Find where the given text appears and provide that cell's center as [X, Y] coordinate. 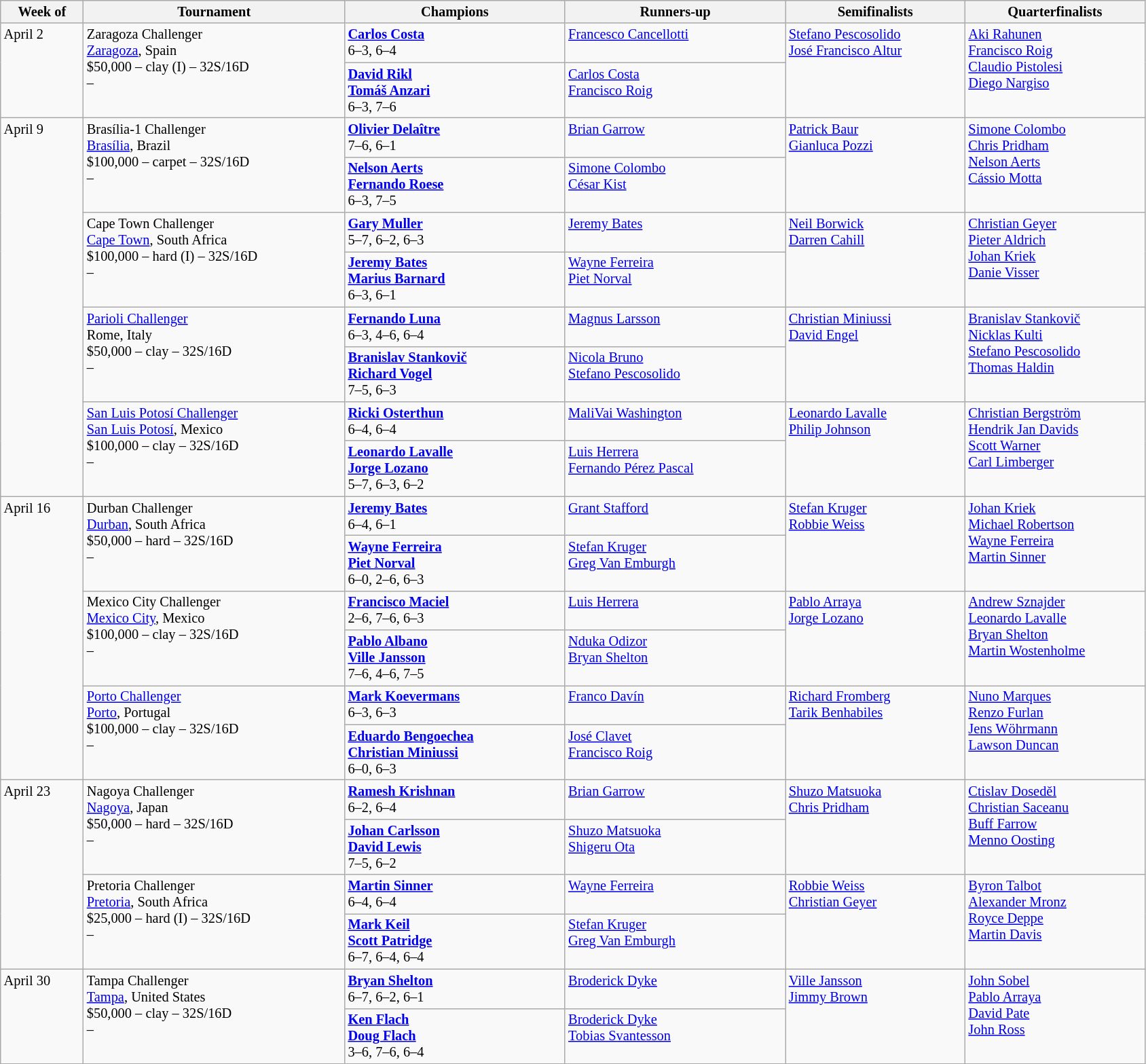
April 2 [42, 71]
Andrew Sznajder Leonardo Lavalle Bryan Shelton Martin Wostenholme [1055, 638]
Mark Koevermans 6–3, 6–3 [455, 705]
David Rikl Tomáš Anzari 6–3, 7–6 [455, 90]
Porto Challenger Porto, Portugal$100,000 – clay – 32S/16D – [215, 732]
Franco Davín [675, 705]
Nicola Bruno Stefano Pescosolido [675, 374]
Luis Herrera Fernando Pérez Pascal [675, 469]
Shuzo Matsuoka Shigeru Ota [675, 847]
Carlos Costa 6–3, 6–4 [455, 43]
Christian Miniussi David Engel [876, 354]
Simone Colombo Chris Pridham Nelson Aerts Cássio Motta [1055, 164]
Tournament [215, 12]
Leonardo Lavalle Jorge Lozano 5–7, 6–3, 6–2 [455, 469]
Leonardo Lavalle Philip Johnson [876, 448]
Simone Colombo César Kist [675, 185]
Richard Fromberg Tarik Benhabiles [876, 732]
Christian Geyer Pieter Aldrich Johan Kriek Danie Visser [1055, 259]
Jeremy Bates [675, 232]
Nuno Marques Renzo Furlan Jens Wöhrmann Lawson Duncan [1055, 732]
Brasília-1 Challenger Brasília, Brazil$100,000 – carpet – 32S/16D – [215, 164]
Champions [455, 12]
Ramesh Krishnan 6–2, 6–4 [455, 799]
April 16 [42, 638]
José Clavet Francisco Roig [675, 752]
Francisco Maciel 2–6, 7–6, 6–3 [455, 610]
Tampa Challenger Tampa, United States$50,000 – clay – 32S/16D – [215, 1016]
April 30 [42, 1016]
April 23 [42, 875]
Nagoya Challenger Nagoya, Japan$50,000 – hard – 32S/16D – [215, 827]
Wayne Ferreira Piet Norval 6–0, 2–6, 6–3 [455, 563]
Semifinalists [876, 12]
Week of [42, 12]
Wayne Ferreira [675, 894]
Ken Flach Doug Flach 3–6, 7–6, 6–4 [455, 1036]
Cape Town Challenger Cape Town, South Africa$100,000 – hard (I) – 32S/16D – [215, 259]
Johan Carlsson David Lewis 7–5, 6–2 [455, 847]
Pablo Albano Ville Jansson 7–6, 4–6, 7–5 [455, 658]
Pretoria Challenger Pretoria, South Africa$25,000 – hard (I) – 32S/16D – [215, 922]
Broderick Dyke [675, 989]
Durban Challenger Durban, South Africa$50,000 – hard – 32S/16D – [215, 543]
Branislav Stankovič Nicklas Kulti Stefano Pescosolido Thomas Haldin [1055, 354]
Gary Muller 5–7, 6–2, 6–3 [455, 232]
Stefan Kruger Robbie Weiss [876, 543]
Parioli Challenger Rome, Italy$50,000 – clay – 32S/16D – [215, 354]
Fernando Luna 6–3, 4–6, 6–4 [455, 327]
Jeremy Bates 6–4, 6–1 [455, 516]
Nduka Odizor Bryan Shelton [675, 658]
Martin Sinner 6–4, 6–4 [455, 894]
Shuzo Matsuoka Chris Pridham [876, 827]
Pablo Arraya Jorge Lozano [876, 638]
Bryan Shelton 6–7, 6–2, 6–1 [455, 989]
Christian Bergström Hendrik Jan Davids Scott Warner Carl Limberger [1055, 448]
Magnus Larsson [675, 327]
Aki Rahunen Francisco Roig Claudio Pistolesi Diego Nargiso [1055, 71]
Branislav Stankovič Richard Vogel 7–5, 6–3 [455, 374]
Patrick Baur Gianluca Pozzi [876, 164]
Stefano Pescosolido José Francisco Altur [876, 71]
Jeremy Bates Marius Barnard 6–3, 6–1 [455, 279]
San Luis Potosí Challenger San Luis Potosí, Mexico$100,000 – clay – 32S/16D – [215, 448]
John Sobel Pablo Arraya David Pate John Ross [1055, 1016]
Johan Kriek Michael Robertson Wayne Ferreira Martin Sinner [1055, 543]
Quarterfinalists [1055, 12]
Robbie Weiss Christian Geyer [876, 922]
April 9 [42, 307]
Ctislav Doseděl Christian Saceanu Buff Farrow Menno Oosting [1055, 827]
Nelson Aerts Fernando Roese 6–3, 7–5 [455, 185]
Byron Talbot Alexander Mronz Royce Deppe Martin Davis [1055, 922]
Olivier Delaître 7–6, 6–1 [455, 137]
Luis Herrera [675, 610]
Mexico City Challenger Mexico City, Mexico$100,000 – clay – 32S/16D – [215, 638]
Carlos Costa Francisco Roig [675, 90]
Ricki Osterthun 6–4, 6–4 [455, 421]
Grant Stafford [675, 516]
Broderick Dyke Tobias Svantesson [675, 1036]
Zaragoza Challenger Zaragoza, Spain$50,000 – clay (I) – 32S/16D – [215, 71]
Wayne Ferreira Piet Norval [675, 279]
Runners-up [675, 12]
MaliVai Washington [675, 421]
Ville Jansson Jimmy Brown [876, 1016]
Neil Borwick Darren Cahill [876, 259]
Mark Keil Scott Patridge 6–7, 6–4, 6–4 [455, 941]
Francesco Cancellotti [675, 43]
Eduardo Bengoechea Christian Miniussi 6–0, 6–3 [455, 752]
